Scan for the cell matching the given text and deliver its [X, Y] coordinate at center. 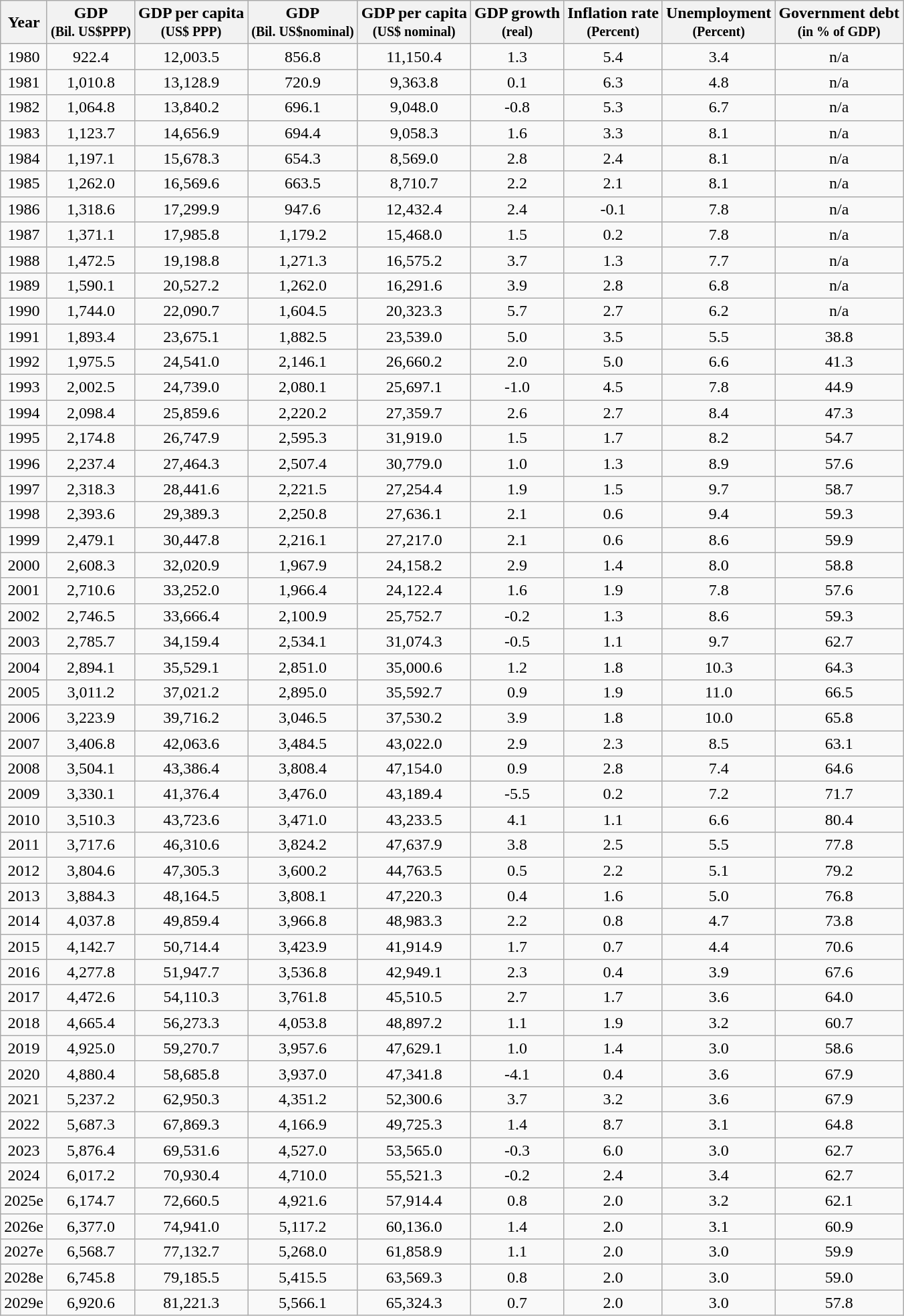
51,947.7 [191, 972]
2000 [24, 565]
27,359.7 [414, 413]
1,472.5 [91, 260]
2.5 [613, 845]
GDP per capita(US$ PPP) [191, 23]
2,100.9 [303, 616]
30,447.8 [191, 540]
2,221.5 [303, 489]
2,220.2 [303, 413]
3,011.2 [91, 692]
16,291.6 [414, 285]
5.1 [718, 870]
2013 [24, 896]
74,941.0 [191, 1226]
35,000.6 [414, 667]
3,510.3 [91, 820]
5,117.2 [303, 1226]
63.1 [839, 744]
62,950.3 [191, 1099]
71.7 [839, 794]
34,159.4 [191, 641]
47,341.8 [414, 1074]
12,432.4 [414, 209]
33,252.0 [191, 591]
8.7 [613, 1124]
43,233.5 [414, 820]
24,158.2 [414, 565]
6,568.7 [91, 1252]
54,110.3 [191, 997]
3,808.1 [303, 896]
2029e [24, 1303]
43,189.4 [414, 794]
1,010.8 [91, 82]
1,179.2 [303, 234]
7.2 [718, 794]
1,318.6 [91, 209]
2,595.3 [303, 438]
2009 [24, 794]
20,323.3 [414, 311]
5,687.3 [91, 1124]
55,521.3 [414, 1176]
49,725.3 [414, 1124]
3,717.6 [91, 845]
4,142.7 [91, 947]
60,136.0 [414, 1226]
1983 [24, 133]
4.5 [613, 387]
Government debt(in % of GDP) [839, 23]
53,565.0 [414, 1150]
2,393.6 [91, 514]
6,377.0 [91, 1226]
1981 [24, 82]
0.5 [517, 870]
69,531.6 [191, 1150]
57.8 [839, 1303]
10.0 [718, 717]
2019 [24, 1048]
1,744.0 [91, 311]
3,046.5 [303, 717]
58,685.8 [191, 1074]
4,880.4 [91, 1074]
2,080.1 [303, 387]
4,053.8 [303, 1023]
8,710.7 [414, 184]
2,894.1 [91, 667]
3,804.6 [91, 870]
7.7 [718, 260]
47,305.3 [191, 870]
24,739.0 [191, 387]
31,074.3 [414, 641]
1986 [24, 209]
20,527.2 [191, 285]
3,808.4 [303, 769]
38.8 [839, 336]
4.1 [517, 820]
-4.1 [517, 1074]
2003 [24, 641]
39,716.2 [191, 717]
37,530.2 [414, 717]
70.6 [839, 947]
3.5 [613, 336]
2001 [24, 591]
6.7 [718, 108]
3,884.3 [91, 896]
2007 [24, 744]
26,747.9 [191, 438]
61,858.9 [414, 1252]
31,919.0 [414, 438]
696.1 [303, 108]
2,746.5 [91, 616]
1,371.1 [91, 234]
GDP(Bil. US$PPP) [91, 23]
26,660.2 [414, 362]
5,415.5 [303, 1277]
2015 [24, 947]
65,324.3 [414, 1303]
1980 [24, 57]
5,268.0 [303, 1252]
947.6 [303, 209]
2002 [24, 616]
2021 [24, 1099]
663.5 [303, 184]
66.5 [839, 692]
-1.0 [517, 387]
43,723.6 [191, 820]
27,464.3 [191, 464]
4,925.0 [91, 1048]
1,966.4 [303, 591]
2,895.0 [303, 692]
3,600.2 [303, 870]
24,541.0 [191, 362]
1,271.3 [303, 260]
47,154.0 [414, 769]
-5.5 [517, 794]
54.7 [839, 438]
1.2 [517, 667]
2024 [24, 1176]
2018 [24, 1023]
GDP(Bil. US$nominal) [303, 23]
1999 [24, 540]
3,484.5 [303, 744]
2,479.1 [91, 540]
70,930.4 [191, 1176]
2022 [24, 1124]
4,665.4 [91, 1023]
1991 [24, 336]
4,527.0 [303, 1150]
3,824.2 [303, 845]
1,064.8 [91, 108]
2025e [24, 1201]
3.8 [517, 845]
5.7 [517, 311]
59.0 [839, 1277]
8.4 [718, 413]
2.6 [517, 413]
3,957.6 [303, 1048]
14,656.9 [191, 133]
3,504.1 [91, 769]
2020 [24, 1074]
23,539.0 [414, 336]
1982 [24, 108]
64.0 [839, 997]
3,471.0 [303, 820]
11.0 [718, 692]
60.9 [839, 1226]
4.8 [718, 82]
720.9 [303, 82]
6,745.8 [91, 1277]
694.4 [303, 133]
72,660.5 [191, 1201]
33,666.4 [191, 616]
654.3 [303, 158]
15,678.3 [191, 158]
1997 [24, 489]
41.3 [839, 362]
13,128.9 [191, 82]
1,590.1 [91, 285]
41,914.9 [414, 947]
8.2 [718, 438]
6.3 [613, 82]
76.8 [839, 896]
25,697.1 [414, 387]
27,217.0 [414, 540]
44,763.5 [414, 870]
3,406.8 [91, 744]
2,216.1 [303, 540]
4,166.9 [303, 1124]
1993 [24, 387]
47,220.3 [414, 896]
62.1 [839, 1201]
2004 [24, 667]
42,949.1 [414, 972]
1996 [24, 464]
56,273.3 [191, 1023]
67.6 [839, 972]
47,637.9 [414, 845]
77.8 [839, 845]
10.3 [718, 667]
23,675.1 [191, 336]
52,300.6 [414, 1099]
35,592.7 [414, 692]
3,330.1 [91, 794]
47,629.1 [414, 1048]
2,146.1 [303, 362]
9,048.0 [414, 108]
1988 [24, 260]
47.3 [839, 413]
1992 [24, 362]
43,022.0 [414, 744]
27,254.4 [414, 489]
2,174.8 [91, 438]
1984 [24, 158]
5,566.1 [303, 1303]
25,752.7 [414, 616]
46,310.6 [191, 845]
2,851.0 [303, 667]
4.4 [718, 947]
19,198.8 [191, 260]
50,714.4 [191, 947]
17,985.8 [191, 234]
2005 [24, 692]
5,876.4 [91, 1150]
65.8 [839, 717]
GDP growth(real) [517, 23]
59,270.7 [191, 1048]
2,710.6 [91, 591]
32,020.9 [191, 565]
1,975.5 [91, 362]
15,468.0 [414, 234]
8.5 [718, 744]
12,003.5 [191, 57]
-0.3 [517, 1150]
2010 [24, 820]
1995 [24, 438]
4,472.6 [91, 997]
3,423.9 [303, 947]
7.4 [718, 769]
8.9 [718, 464]
58.7 [839, 489]
11,150.4 [414, 57]
30,779.0 [414, 464]
9,058.3 [414, 133]
5.4 [613, 57]
44.9 [839, 387]
3,223.9 [91, 717]
4,921.6 [303, 1201]
4,710.0 [303, 1176]
2,318.3 [91, 489]
2006 [24, 717]
3,966.8 [303, 921]
2008 [24, 769]
922.4 [91, 57]
2012 [24, 870]
3,937.0 [303, 1074]
81,221.3 [191, 1303]
2,002.5 [91, 387]
-0.5 [517, 641]
5,237.2 [91, 1099]
2,507.4 [303, 464]
6,017.2 [91, 1176]
2011 [24, 845]
4,351.2 [303, 1099]
GDP per capita(US$ nominal) [414, 23]
3,476.0 [303, 794]
79.2 [839, 870]
1989 [24, 285]
1,604.5 [303, 311]
3,761.8 [303, 997]
0.1 [517, 82]
3,536.8 [303, 972]
6.2 [718, 311]
41,376.4 [191, 794]
80.4 [839, 820]
48,983.3 [414, 921]
13,840.2 [191, 108]
1,882.5 [303, 336]
2,098.4 [91, 413]
43,386.4 [191, 769]
1,893.4 [91, 336]
6.0 [613, 1150]
25,859.6 [191, 413]
Unemployment(Percent) [718, 23]
64.6 [839, 769]
1,123.7 [91, 133]
16,569.6 [191, 184]
1,967.9 [303, 565]
2028e [24, 1277]
8,569.0 [414, 158]
3.3 [613, 133]
24,122.4 [414, 591]
2026e [24, 1226]
29,389.3 [191, 514]
2023 [24, 1150]
35,529.1 [191, 667]
1998 [24, 514]
37,021.2 [191, 692]
79,185.5 [191, 1277]
-0.8 [517, 108]
1987 [24, 234]
856.8 [303, 57]
2,785.7 [91, 641]
48,897.2 [414, 1023]
6,920.6 [91, 1303]
1985 [24, 184]
9,363.8 [414, 82]
27,636.1 [414, 514]
4,277.8 [91, 972]
Inflation rate(Percent) [613, 23]
2,237.4 [91, 464]
57,914.4 [414, 1201]
45,510.5 [414, 997]
2014 [24, 921]
77,132.7 [191, 1252]
5.3 [613, 108]
16,575.2 [414, 260]
2027e [24, 1252]
17,299.9 [191, 209]
2,608.3 [91, 565]
9.4 [718, 514]
-0.1 [613, 209]
2017 [24, 997]
1,197.1 [91, 158]
42,063.6 [191, 744]
63,569.3 [414, 1277]
58.8 [839, 565]
1990 [24, 311]
2,534.1 [303, 641]
6,174.7 [91, 1201]
4,037.8 [91, 921]
73.8 [839, 921]
6.8 [718, 285]
2,250.8 [303, 514]
2016 [24, 972]
4.7 [718, 921]
1994 [24, 413]
Year [24, 23]
49,859.4 [191, 921]
67,869.3 [191, 1124]
48,164.5 [191, 896]
28,441.6 [191, 489]
22,090.7 [191, 311]
58.6 [839, 1048]
60.7 [839, 1023]
64.3 [839, 667]
8.0 [718, 565]
64.8 [839, 1124]
